Scan for the cell matching the given text and deliver its (X, Y) coordinate at center. 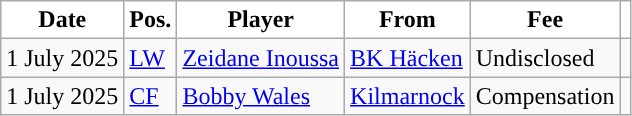
Bobby Wales (261, 96)
From (408, 20)
Pos. (150, 20)
BK Häcken (408, 58)
Compensation (545, 96)
CF (150, 96)
Kilmarnock (408, 96)
Undisclosed (545, 58)
Player (261, 20)
Fee (545, 20)
LW (150, 58)
Zeidane Inoussa (261, 58)
Date (62, 20)
